Extract the (x, y) coordinate from the center of the cell holding the provided text.  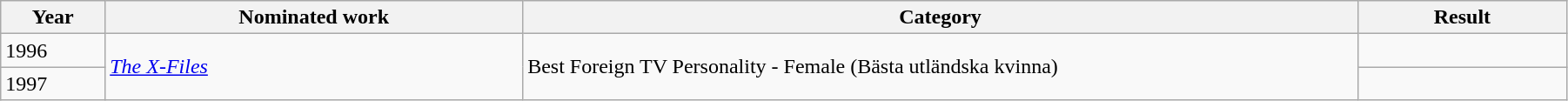
1997 (53, 84)
Year (53, 17)
Nominated work (314, 17)
Category (941, 17)
1996 (53, 50)
Result (1462, 17)
Best Foreign TV Personality - Female (Bästa utländska kvinna) (941, 67)
The X-Files (314, 67)
